Scan for the cell matching the given text and deliver its [X, Y] coordinate at center. 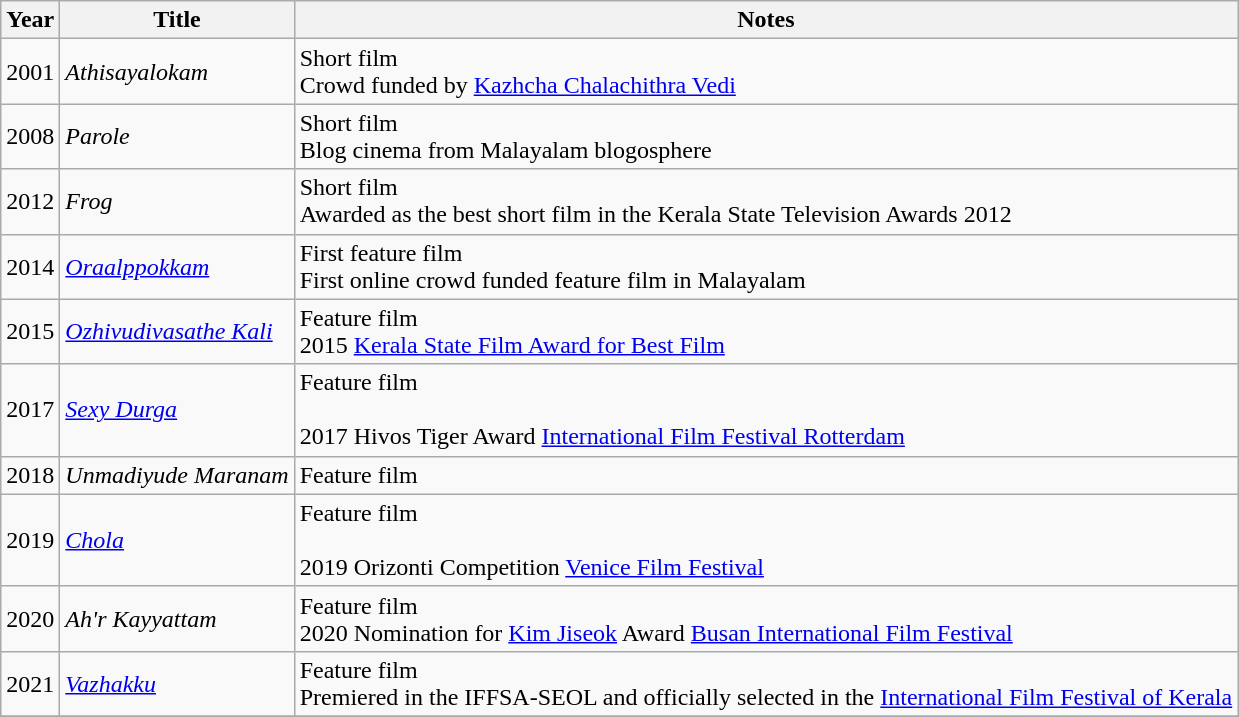
2014 [30, 266]
2015 [30, 332]
Year [30, 20]
Feature film 2019 Orizonti Competition Venice Film Festival [766, 540]
Feature film 2020 Nomination for Kim Jiseok Award Busan International Film Festival [766, 618]
2018 [30, 475]
Feature film 2015 Kerala State Film Award for Best Film [766, 332]
Athisayalokam [177, 72]
2017 [30, 410]
Unmadiyude Maranam [177, 475]
Oraalppokkam [177, 266]
2020 [30, 618]
Ah'r Kayyattam [177, 618]
2021 [30, 684]
2019 [30, 540]
Parole [177, 136]
Short film Crowd funded by Kazhcha Chalachithra Vedi [766, 72]
Vazhakku [177, 684]
Notes [766, 20]
Frog [177, 202]
Title [177, 20]
Sexy Durga [177, 410]
Chola [177, 540]
Short film Blog cinema from Malayalam blogosphere [766, 136]
Feature film 2017 Hivos Tiger Award International Film Festival Rotterdam [766, 410]
First feature film First online crowd funded feature film in Malayalam [766, 266]
Ozhivudivasathe Kali [177, 332]
Feature film Premiered in the IFFSA-SEOL and officially selected in the International Film Festival of Kerala [766, 684]
2012 [30, 202]
Feature film [766, 475]
2001 [30, 72]
2008 [30, 136]
Short film Awarded as the best short film in the Kerala State Television Awards 2012 [766, 202]
